Find where the given text appears and provide that cell's center as [x, y] coordinate. 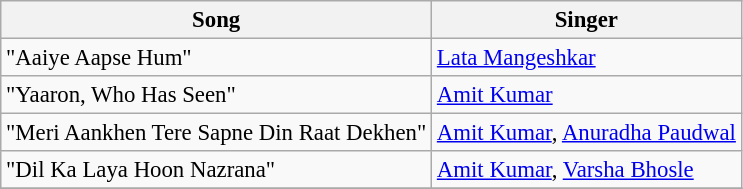
"Aaiye Aapse Hum" [216, 58]
"Meri Aankhen Tere Sapne Din Raat Dekhen" [216, 133]
Song [216, 20]
Lata Mangeshkar [587, 58]
Amit Kumar [587, 95]
Singer [587, 20]
Amit Kumar, Varsha Bhosle [587, 170]
Amit Kumar, Anuradha Paudwal [587, 133]
"Yaaron, Who Has Seen" [216, 95]
"Dil Ka Laya Hoon Nazrana" [216, 170]
